Capture the cell that displays the provided text and extract its (x, y) central coordinate. 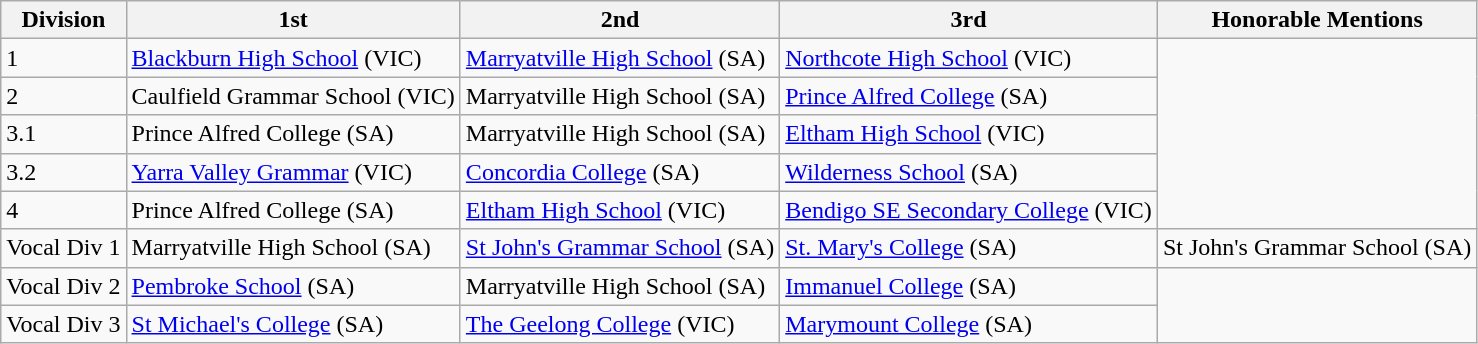
Pembroke School (SA) (293, 286)
3.1 (64, 134)
Bendigo SE Secondary College (VIC) (969, 210)
Northcote High School (VIC) (969, 58)
Honorable Mentions (1316, 20)
Concordia College (SA) (620, 172)
Blackburn High School (VIC) (293, 58)
3rd (969, 20)
1st (293, 20)
St. Mary's College (SA) (969, 248)
Vocal Div 1 (64, 248)
Wilderness School (SA) (969, 172)
Division (64, 20)
Vocal Div 2 (64, 286)
Vocal Div 3 (64, 324)
4 (64, 210)
3.2 (64, 172)
2nd (620, 20)
Caulfield Grammar School (VIC) (293, 96)
Yarra Valley Grammar (VIC) (293, 172)
1 (64, 58)
St Michael's College (SA) (293, 324)
The Geelong College (VIC) (620, 324)
Marymount College (SA) (969, 324)
2 (64, 96)
Immanuel College (SA) (969, 286)
